Pinpoint the cell where the given text exists, returning its [x, y] midpoint coordinate. 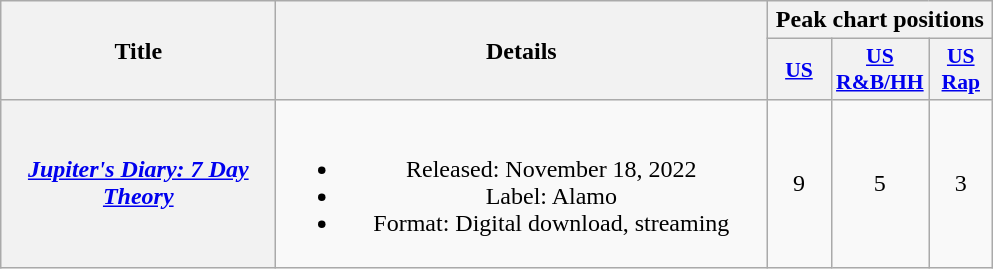
Peak chart positions [880, 20]
5 [880, 184]
US Rap [961, 70]
3 [961, 184]
US R&B/HH [880, 70]
Released: November 18, 2022Label: AlamoFormat: Digital download, streaming [522, 184]
Details [522, 50]
9 [799, 184]
Title [138, 50]
US [799, 70]
Jupiter's Diary: 7 Day Theory [138, 184]
